Detect which cell encompasses the target text, then output its (X, Y) center coordinate. 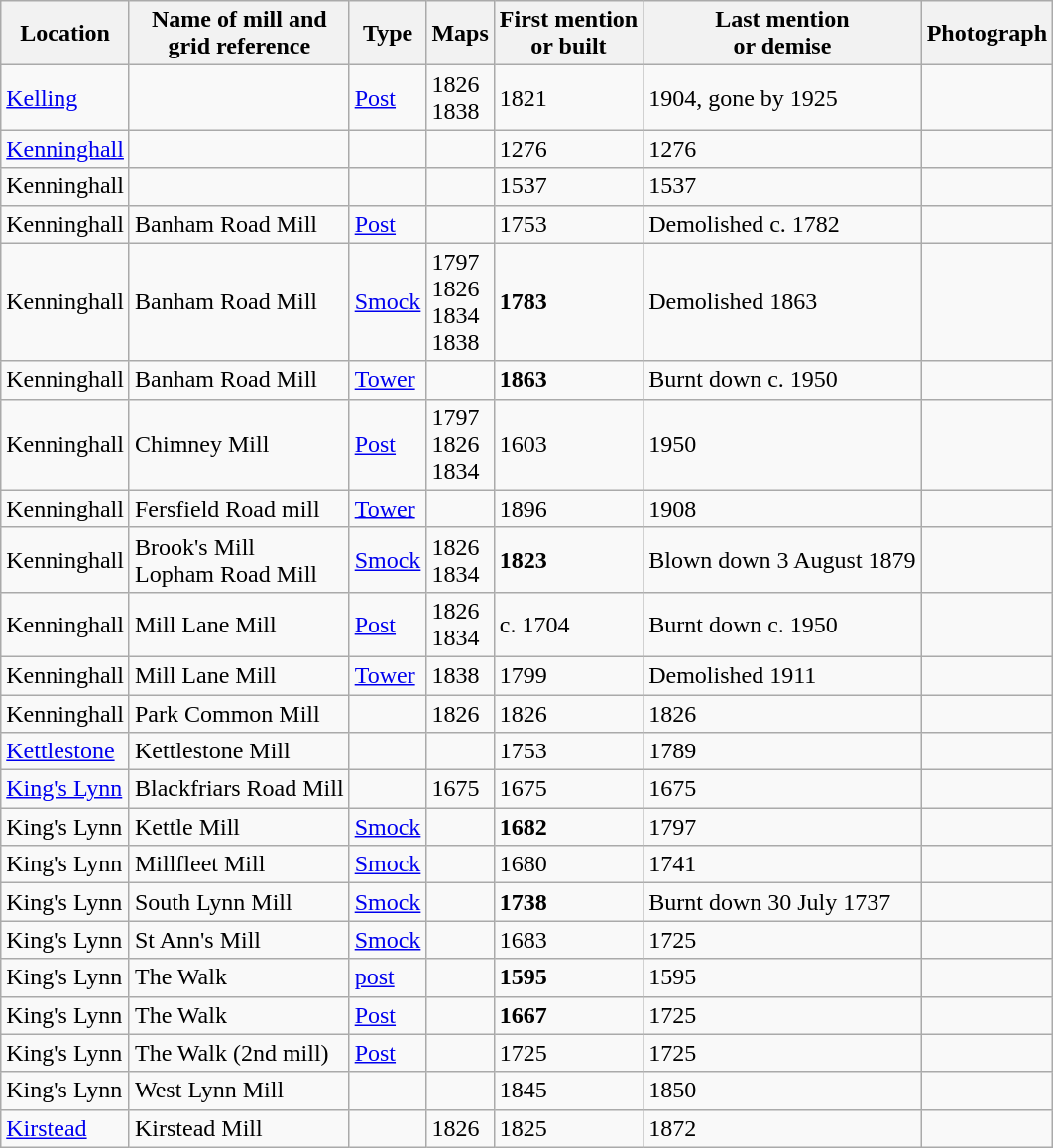
Demolished 1911 (782, 675)
1789 (782, 751)
Location (65, 34)
1863 (568, 380)
Name of mill andgrid reference (239, 34)
1738 (568, 902)
18261838 (460, 97)
Chimney Mill (239, 444)
1872 (782, 1128)
1821 (568, 97)
Kettlestone (65, 751)
c. 1704 (568, 625)
1797 (782, 827)
1896 (568, 509)
1682 (568, 827)
Burnt down 30 July 1737 (782, 902)
St Ann's Mill (239, 940)
1950 (782, 444)
1845 (568, 1091)
Millfleet Mill (239, 864)
Photograph (987, 34)
Kettle Mill (239, 827)
179718261834 (460, 444)
Demolished 1863 (782, 301)
1825 (568, 1128)
Kirstead (65, 1128)
First mentionor built (568, 34)
1850 (782, 1091)
Maps (460, 34)
1667 (568, 1015)
1823 (568, 559)
1680 (568, 864)
1904, gone by 1925 (782, 97)
1603 (568, 444)
Last mention or demise (782, 34)
Kettlestone Mill (239, 751)
South Lynn Mill (239, 902)
Brook's MillLopham Road Mill (239, 559)
Kirstead Mill (239, 1128)
1741 (782, 864)
Type (388, 34)
Fersfield Road mill (239, 509)
post (388, 977)
1908 (782, 509)
Park Common Mill (239, 713)
1683 (568, 940)
1799 (568, 675)
The Walk (2nd mill) (239, 1053)
Blown down 3 August 1879 (782, 559)
West Lynn Mill (239, 1091)
Blackfriars Road Mill (239, 789)
Kelling (65, 97)
1838 (460, 675)
Demolished c. 1782 (782, 224)
1797182618341838 (460, 301)
1783 (568, 301)
